For the text-containing cell, return its midpoint in [X, Y] coordinate format. 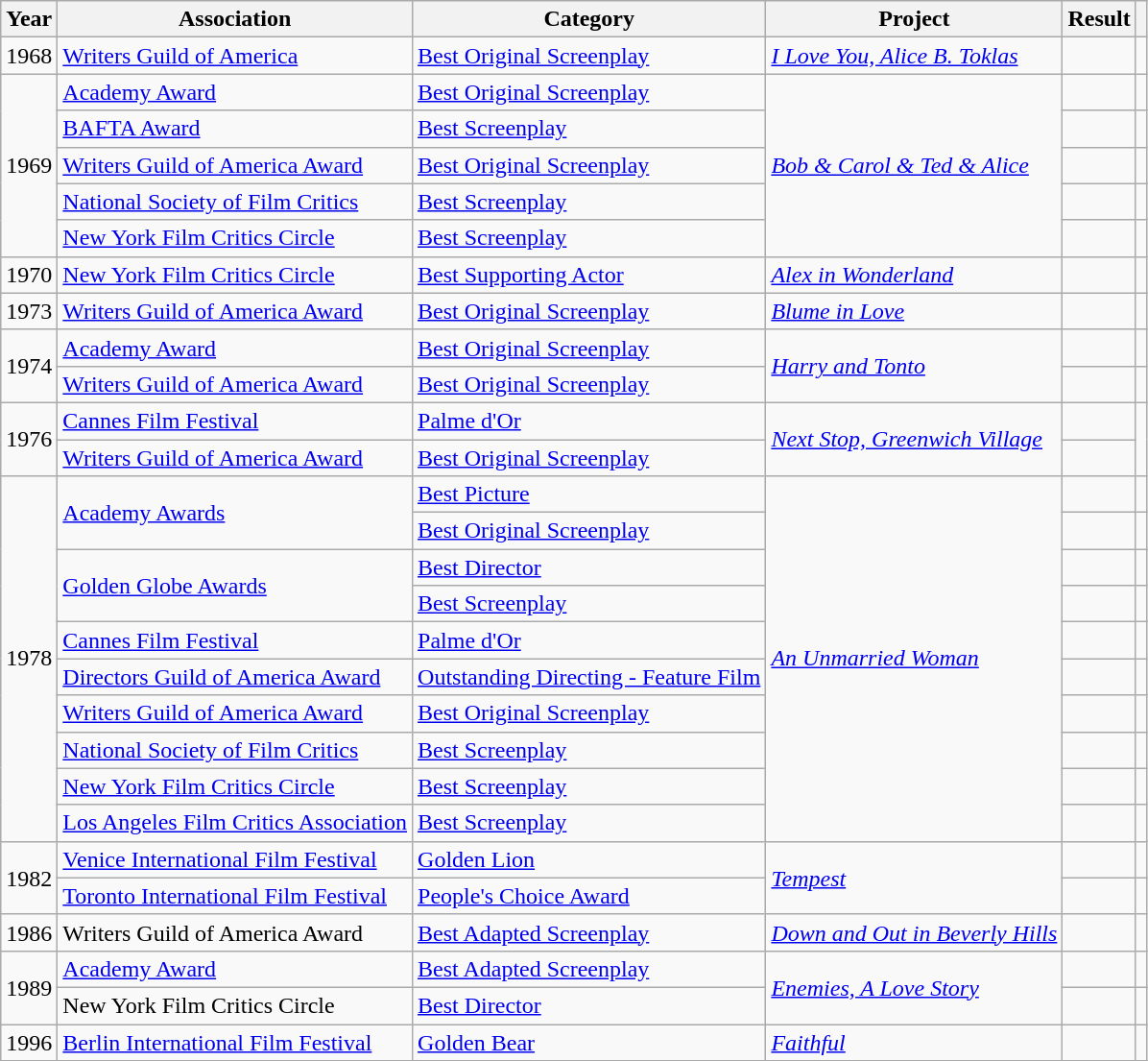
Category [589, 19]
Venice International Film Festival [235, 859]
1986 [29, 932]
1976 [29, 439]
Tempest [914, 878]
1978 [29, 659]
I Love You, Alice B. Toklas [914, 56]
Writers Guild of America [235, 56]
1973 [29, 311]
Alex in Wonderland [914, 275]
1989 [29, 987]
1982 [29, 878]
Directors Guild of America Award [235, 677]
Berlin International Film Festival [235, 1042]
Year [29, 19]
Golden Lion [589, 859]
Outstanding Directing - Feature Film [589, 677]
BAFTA Award [235, 129]
1996 [29, 1042]
Project [914, 19]
Academy Awards [235, 513]
Bob & Carol & Ted & Alice [914, 165]
An Unmarried Woman [914, 659]
1974 [29, 366]
Blume in Love [914, 311]
Toronto International Film Festival [235, 896]
Los Angeles Film Critics Association [235, 823]
1970 [29, 275]
Next Stop, Greenwich Village [914, 439]
1968 [29, 56]
Association [235, 19]
Down and Out in Beverly Hills [914, 932]
Best Supporting Actor [589, 275]
Best Picture [589, 494]
People's Choice Award [589, 896]
Faithful [914, 1042]
Golden Globe Awards [235, 586]
Golden Bear [589, 1042]
Result [1099, 19]
Harry and Tonto [914, 366]
1969 [29, 165]
Enemies, A Love Story [914, 987]
